Detect which cell encompasses the target text, then output its [X, Y] center coordinate. 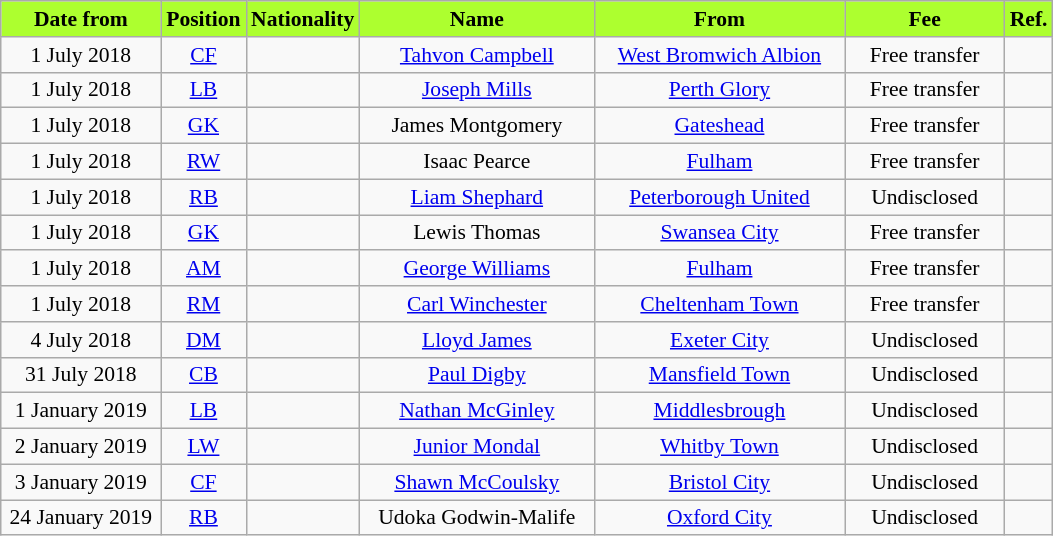
Bristol City [719, 482]
From [719, 19]
24 January 2019 [81, 518]
Exeter City [719, 340]
Peterborough United [719, 197]
Lloyd James [476, 340]
Lewis Thomas [476, 233]
Gateshead [719, 126]
Perth Glory [719, 90]
3 January 2019 [81, 482]
Cheltenham Town [719, 304]
Joseph Mills [476, 90]
Middlesbrough [719, 411]
James Montgomery [476, 126]
2 January 2019 [81, 447]
Mansfield Town [719, 375]
Date from [81, 19]
Nathan McGinley [476, 411]
Liam Shephard [476, 197]
CB [204, 375]
Name [476, 19]
Ref. [1029, 19]
AM [204, 269]
Fee [925, 19]
George Williams [476, 269]
Nationality [302, 19]
4 July 2018 [81, 340]
RW [204, 162]
Isaac Pearce [476, 162]
LW [204, 447]
Junior Mondal [476, 447]
Position [204, 19]
Swansea City [719, 233]
Carl Winchester [476, 304]
DM [204, 340]
Whitby Town [719, 447]
31 July 2018 [81, 375]
RM [204, 304]
West Bromwich Albion [719, 55]
Shawn McCoulsky [476, 482]
Udoka Godwin-Malife [476, 518]
1 January 2019 [81, 411]
Tahvon Campbell [476, 55]
Oxford City [719, 518]
Paul Digby [476, 375]
